Capture the cell that displays the provided text and extract its [x, y] central coordinate. 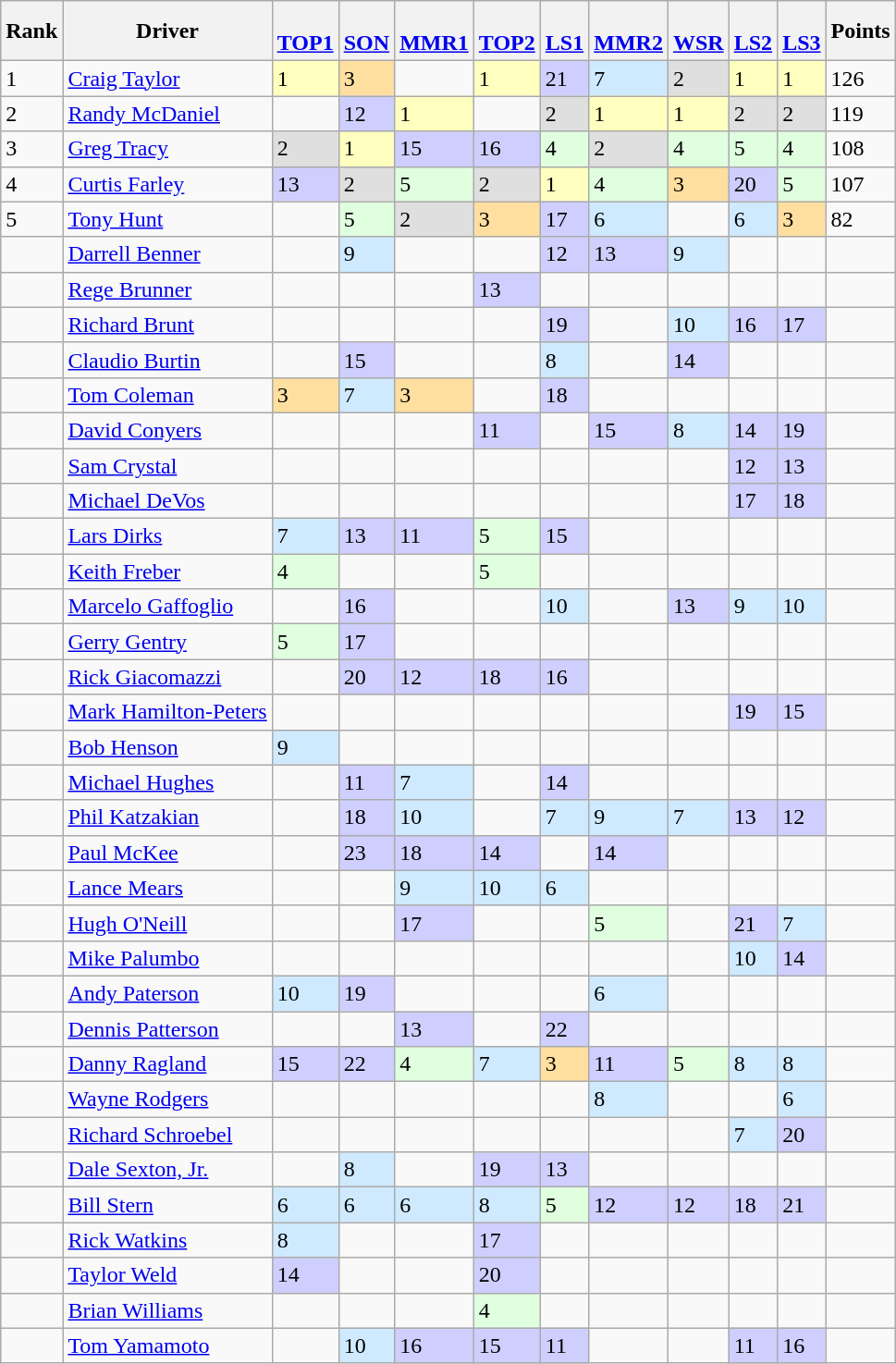
LS3 [802, 31]
Driver [167, 31]
23 [366, 853]
Rick Giacomazzi [167, 677]
Tom Coleman [167, 395]
Phil Katzakian [167, 817]
Craig Taylor [167, 79]
Richard Schroebel [167, 1135]
Tony Hunt [167, 219]
Lance Mears [167, 888]
Hugh O'Neill [167, 923]
Brian Williams [167, 1310]
Michael DeVos [167, 501]
Sam Crystal [167, 465]
Danny Ragland [167, 1064]
Dennis Patterson [167, 1029]
Darrell Benner [167, 254]
Paul McKee [167, 853]
WSR [698, 31]
Randy McDaniel [167, 114]
Claudio Burtin [167, 360]
Curtis Farley [167, 184]
119 [860, 114]
Rege Brunner [167, 289]
Taylor Weld [167, 1275]
Mark Hamilton-Peters [167, 712]
MMR1 [435, 31]
Andy Paterson [167, 993]
David Conyers [167, 430]
Michael Hughes [167, 782]
Marcelo Gaffoglio [167, 607]
Rick Watkins [167, 1240]
Bill Stern [167, 1205]
Wayne Rodgers [167, 1100]
Lars Dirks [167, 536]
Dale Sexton, Jr. [167, 1170]
TOP1 [305, 31]
LS1 [564, 31]
Greg Tracy [167, 149]
126 [860, 79]
107 [860, 184]
MMR2 [629, 31]
Tom Yamamoto [167, 1346]
Mike Palumbo [167, 958]
108 [860, 149]
Points [860, 31]
TOP2 [507, 31]
82 [860, 219]
LS2 [753, 31]
Keith Freber [167, 571]
Richard Brunt [167, 325]
Gerry Gentry [167, 642]
Bob Henson [167, 747]
Rank [31, 31]
SON [366, 31]
